Return the [X, Y] coordinate for the center point of the cell that contains the specified text.  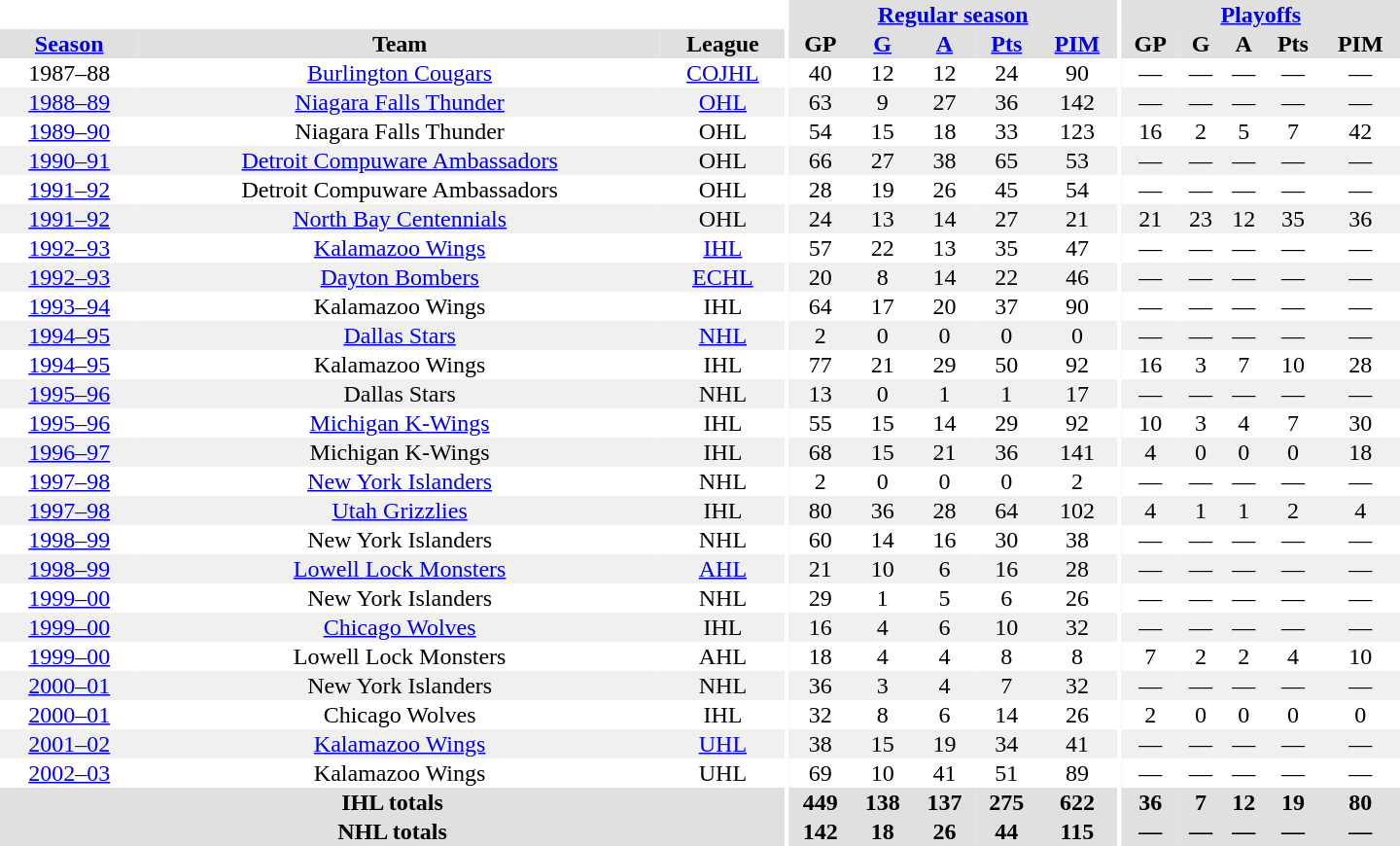
60 [821, 540]
55 [821, 423]
69 [821, 773]
51 [1006, 773]
53 [1077, 160]
1989–90 [69, 131]
Regular season [953, 15]
50 [1006, 365]
137 [945, 802]
1993–94 [69, 306]
1990–91 [69, 160]
Season [69, 44]
1996–97 [69, 452]
Burlington Cougars [399, 73]
47 [1077, 248]
9 [883, 102]
Utah Grizzlies [399, 511]
66 [821, 160]
IHL totals [393, 802]
Team [399, 44]
Dayton Bombers [399, 277]
League [723, 44]
ECHL [723, 277]
34 [1006, 744]
622 [1077, 802]
COJHL [723, 73]
23 [1201, 219]
89 [1077, 773]
77 [821, 365]
57 [821, 248]
44 [1006, 831]
42 [1361, 131]
1988–89 [69, 102]
NHL totals [393, 831]
2002–03 [69, 773]
North Bay Centennials [399, 219]
68 [821, 452]
141 [1077, 452]
33 [1006, 131]
275 [1006, 802]
123 [1077, 131]
63 [821, 102]
65 [1006, 160]
Playoffs [1260, 15]
37 [1006, 306]
138 [883, 802]
46 [1077, 277]
2001–02 [69, 744]
1987–88 [69, 73]
449 [821, 802]
115 [1077, 831]
45 [1006, 190]
102 [1077, 511]
40 [821, 73]
